Return [x, y] of the center of cell containing provided text 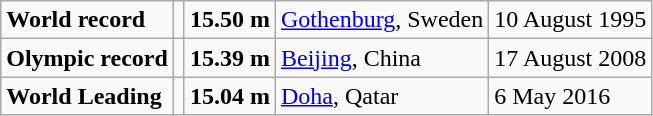
Doha, Qatar [382, 96]
World Leading [88, 96]
Olympic record [88, 58]
15.50 m [230, 20]
World record [88, 20]
15.39 m [230, 58]
6 May 2016 [570, 96]
Beijing, China [382, 58]
Gothenburg, Sweden [382, 20]
17 August 2008 [570, 58]
15.04 m [230, 96]
10 August 1995 [570, 20]
